Provide the (x, y) coordinate of the cell's center where the given text is located.  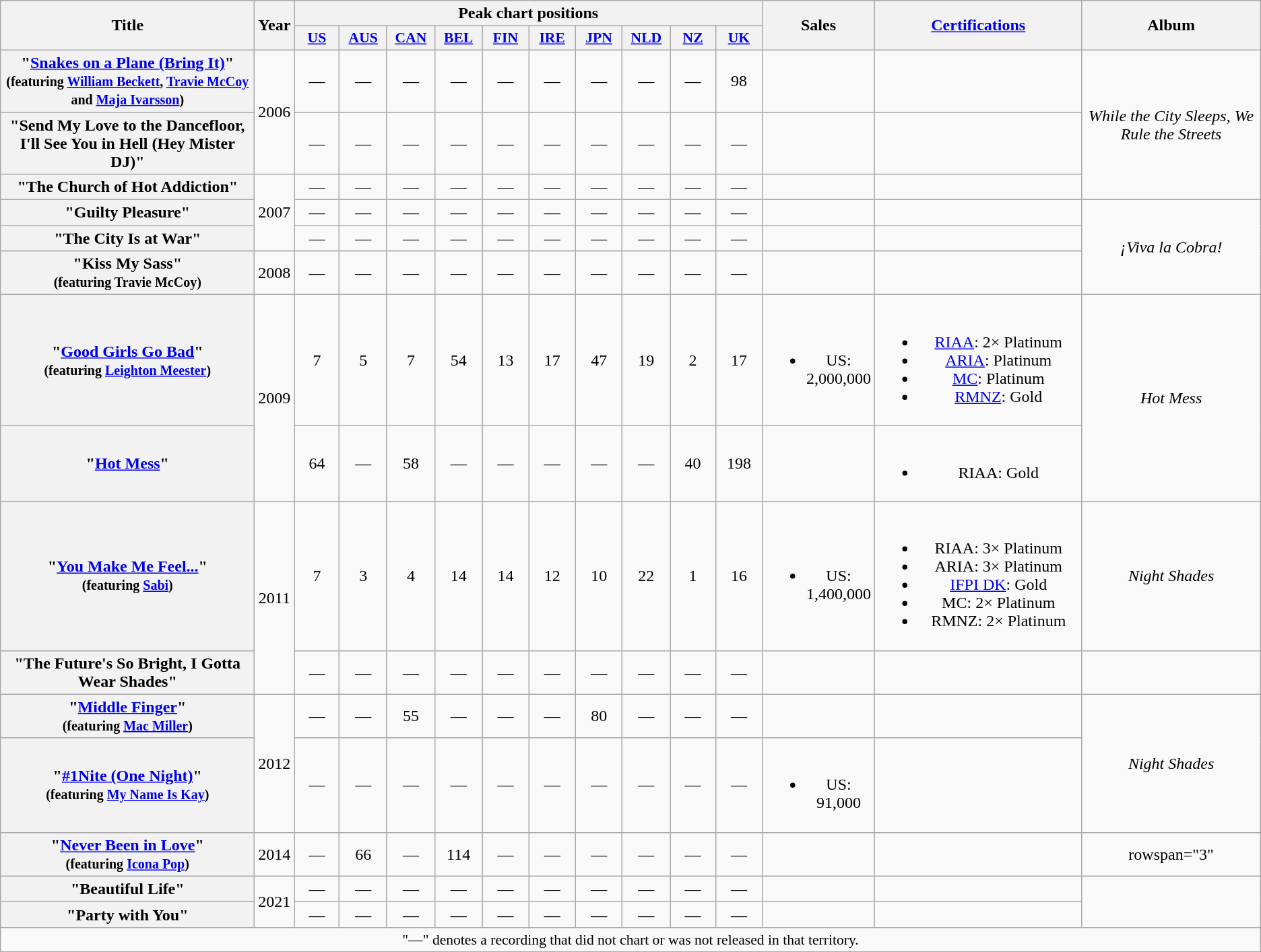
54 (458, 360)
98 (738, 81)
4 (411, 576)
US (317, 38)
Sales (818, 26)
RIAA: Gold (978, 463)
"Middle Finger" (featuring Mac Miller) (128, 716)
"Hot Mess" (128, 463)
198 (738, 463)
Album (1171, 26)
Certifications (978, 26)
"The Church of Hot Addiction" (128, 187)
"Guilty Pleasure" (128, 213)
1 (693, 576)
2006 (275, 112)
13 (505, 360)
JPN (599, 38)
IRE (552, 38)
2014 (275, 854)
CAN (411, 38)
"—" denotes a recording that did not chart or was not released in that territory. (630, 939)
"Never Been in Love" (featuring Icona Pop) (128, 854)
UK (738, 38)
¡Viva la Cobra! (1171, 248)
NLD (647, 38)
RIAA: 3× PlatinumARIA: 3× PlatinumIFPI DK: GoldMC: 2× PlatinumRMNZ: 2× Platinum (978, 576)
"Snakes on a Plane (Bring It)" (featuring William Beckett, Travie McCoy and Maja Ivarsson) (128, 81)
16 (738, 576)
"Beautiful Life" (128, 889)
80 (599, 716)
FIN (505, 38)
"The Future's So Bright, I Gotta Wear Shades" (128, 672)
Year (275, 26)
2008 (275, 273)
58 (411, 463)
"Send My Love to the Dancefloor, I'll See You in Hell (Hey Mister DJ)" (128, 143)
While the City Sleeps, We Rule the Streets (1171, 125)
19 (647, 360)
2 (693, 360)
Title (128, 26)
Peak chart positions (528, 13)
55 (411, 716)
2009 (275, 399)
114 (458, 854)
2012 (275, 763)
rowspan="3" (1171, 854)
2007 (275, 213)
NZ (693, 38)
2021 (275, 902)
"#1Nite (One Night)" (featuring My Name Is Kay) (128, 785)
RIAA: 2× PlatinumARIA: PlatinumMC: PlatinumRMNZ: Gold (978, 360)
40 (693, 463)
3 (363, 576)
"You Make Me Feel..." (featuring Sabi) (128, 576)
12 (552, 576)
66 (363, 854)
"Party with You" (128, 914)
"The City Is at War" (128, 238)
US: 2,000,000 (818, 360)
47 (599, 360)
Hot Mess (1171, 399)
10 (599, 576)
22 (647, 576)
US: 91,000 (818, 785)
"Kiss My Sass" (featuring Travie McCoy) (128, 273)
US: 1,400,000 (818, 576)
64 (317, 463)
AUS (363, 38)
"Good Girls Go Bad" (featuring Leighton Meester) (128, 360)
2011 (275, 598)
BEL (458, 38)
5 (363, 360)
